Search for the cell housing the specified text and yield its (x, y) center coordinate. 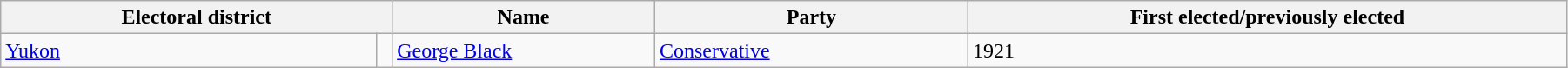
First elected/previously elected (1267, 17)
Electoral district (197, 17)
1921 (1267, 51)
Yukon (189, 51)
Conservative (811, 51)
Name (524, 17)
George Black (524, 51)
Party (811, 17)
